Locate the cell with the specified text and output its (x, y) center coordinate. 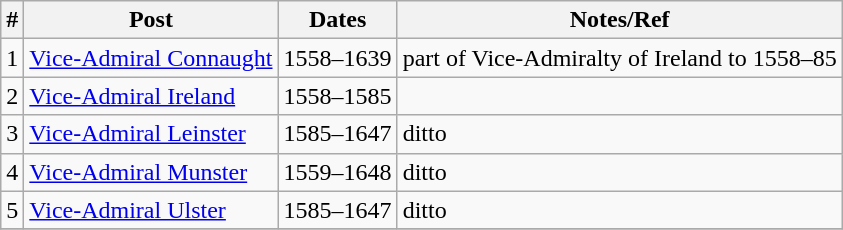
Vice-Admiral Ireland (151, 96)
# (12, 20)
Vice-Admiral Munster (151, 172)
Vice-Admiral Ulster (151, 210)
Notes/Ref (620, 20)
1 (12, 58)
Vice-Admiral Connaught (151, 58)
Post (151, 20)
part of Vice-Admiralty of Ireland to 1558–85 (620, 58)
2 (12, 96)
3 (12, 134)
Vice-Admiral Leinster (151, 134)
Dates (338, 20)
1558–1639 (338, 58)
5 (12, 210)
1559–1648 (338, 172)
1558–1585 (338, 96)
4 (12, 172)
